From the cell containing the given text, extract its center point as (X, Y) coordinate. 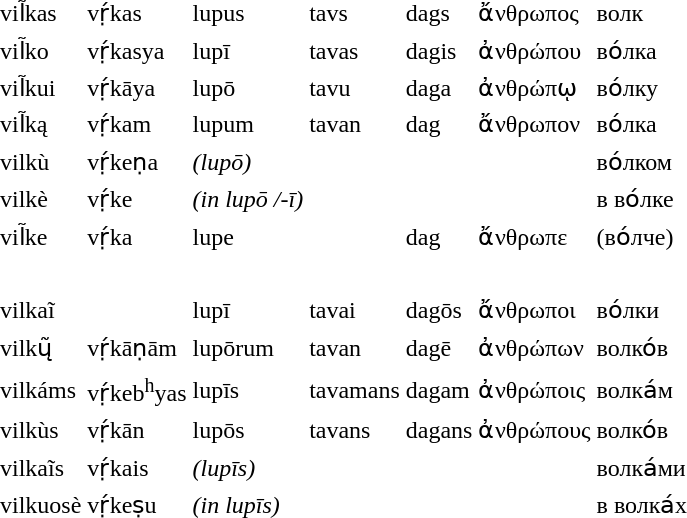
tavu (355, 88)
(lupīs) (248, 468)
vṛ́kān (137, 431)
dagē (439, 349)
lupōs (248, 431)
tavans (355, 431)
(in lupō /-ī) (248, 200)
lupō (248, 88)
ἀνθρώπους (534, 431)
ἀνθρώπου (534, 51)
ἀνθρώπων (534, 349)
dagōs (439, 312)
vṛ́kam (137, 126)
vṛ́kasya (137, 51)
tavamans (355, 390)
tavai (355, 312)
vṛ́keṇa (137, 163)
lupīs (248, 390)
ἀνθρώποις (534, 390)
dagis (439, 51)
ἄνθρωπον (534, 126)
ἄνθρωποι (534, 312)
dagans (439, 431)
tavas (355, 51)
vṛ́kais (137, 468)
dagam (439, 390)
vṛ́ke (137, 200)
lupum (248, 126)
vṛ́kāya (137, 88)
ἀνθρώπῳ (534, 88)
(lupō) (248, 163)
ἄνθρωπε (534, 237)
lupe (248, 237)
vṛ́kāṇām (137, 349)
vṛ́ka (137, 237)
vṛ́kebhyas (137, 390)
lupōrum (248, 349)
daga (439, 88)
